Determine the (x, y) coordinate at the center of the cell enclosing the given text.  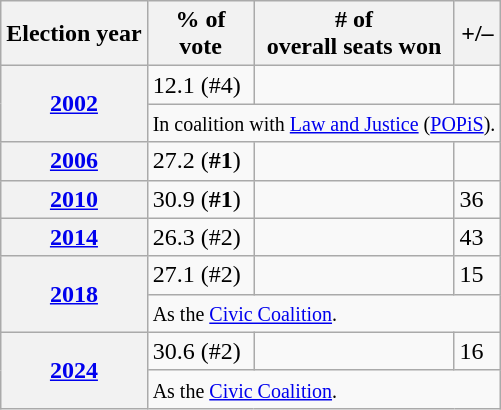
2006 (74, 161)
27.2 (#1) (200, 161)
36 (478, 199)
% ofvote (200, 34)
+/– (478, 34)
12.1 (#4) (200, 85)
2014 (74, 237)
2002 (74, 104)
In coalition with Law and Justice (POPiS). (324, 123)
2024 (74, 370)
Election year (74, 34)
15 (478, 275)
2018 (74, 294)
30.9 (#1) (200, 199)
43 (478, 237)
26.3 (#2) (200, 237)
30.6 (#2) (200, 351)
# ofoverall seats won (354, 34)
16 (478, 351)
2010 (74, 199)
27.1 (#2) (200, 275)
